Provide the (X, Y) coordinate of the cell's center where the given text is located.  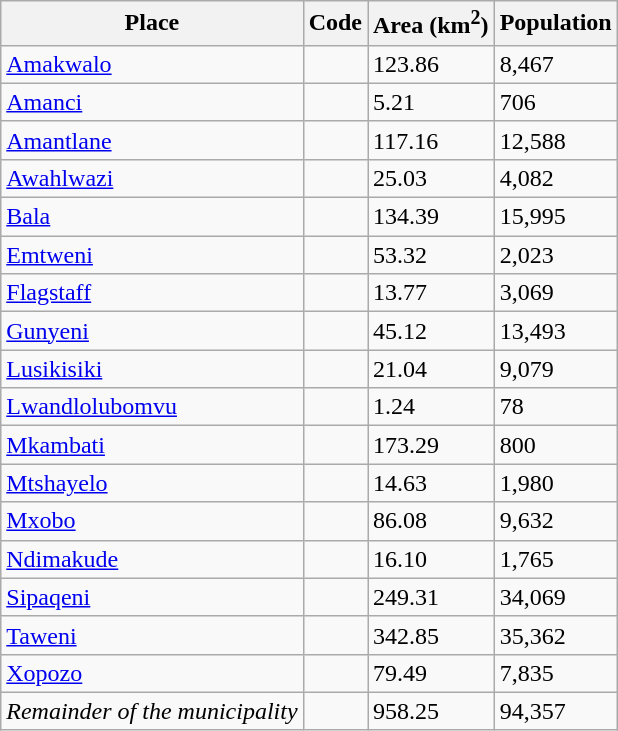
Place (152, 24)
134.39 (432, 217)
Taweni (152, 635)
Mxobo (152, 521)
Area (km2) (432, 24)
Xopozo (152, 673)
Awahlwazi (152, 178)
Sipaqeni (152, 597)
Flagstaff (152, 293)
Emtweni (152, 255)
14.63 (432, 483)
3,069 (556, 293)
94,357 (556, 711)
12,588 (556, 140)
78 (556, 407)
7,835 (556, 673)
13.77 (432, 293)
45.12 (432, 331)
1,765 (556, 559)
Amantlane (152, 140)
2,023 (556, 255)
9,632 (556, 521)
4,082 (556, 178)
86.08 (432, 521)
Lwandlolubomvu (152, 407)
34,069 (556, 597)
53.32 (432, 255)
1,980 (556, 483)
Amakwalo (152, 64)
958.25 (432, 711)
15,995 (556, 217)
117.16 (432, 140)
342.85 (432, 635)
Gunyeni (152, 331)
21.04 (432, 369)
Population (556, 24)
800 (556, 445)
5.21 (432, 102)
Bala (152, 217)
706 (556, 102)
173.29 (432, 445)
1.24 (432, 407)
13,493 (556, 331)
79.49 (432, 673)
16.10 (432, 559)
Lusikisiki (152, 369)
Code (335, 24)
35,362 (556, 635)
Amanci (152, 102)
249.31 (432, 597)
123.86 (432, 64)
25.03 (432, 178)
Remainder of the municipality (152, 711)
Mtshayelo (152, 483)
8,467 (556, 64)
Ndimakude (152, 559)
9,079 (556, 369)
Mkambati (152, 445)
